Return the [X, Y] coordinate for the center point of the cell that contains the specified text.  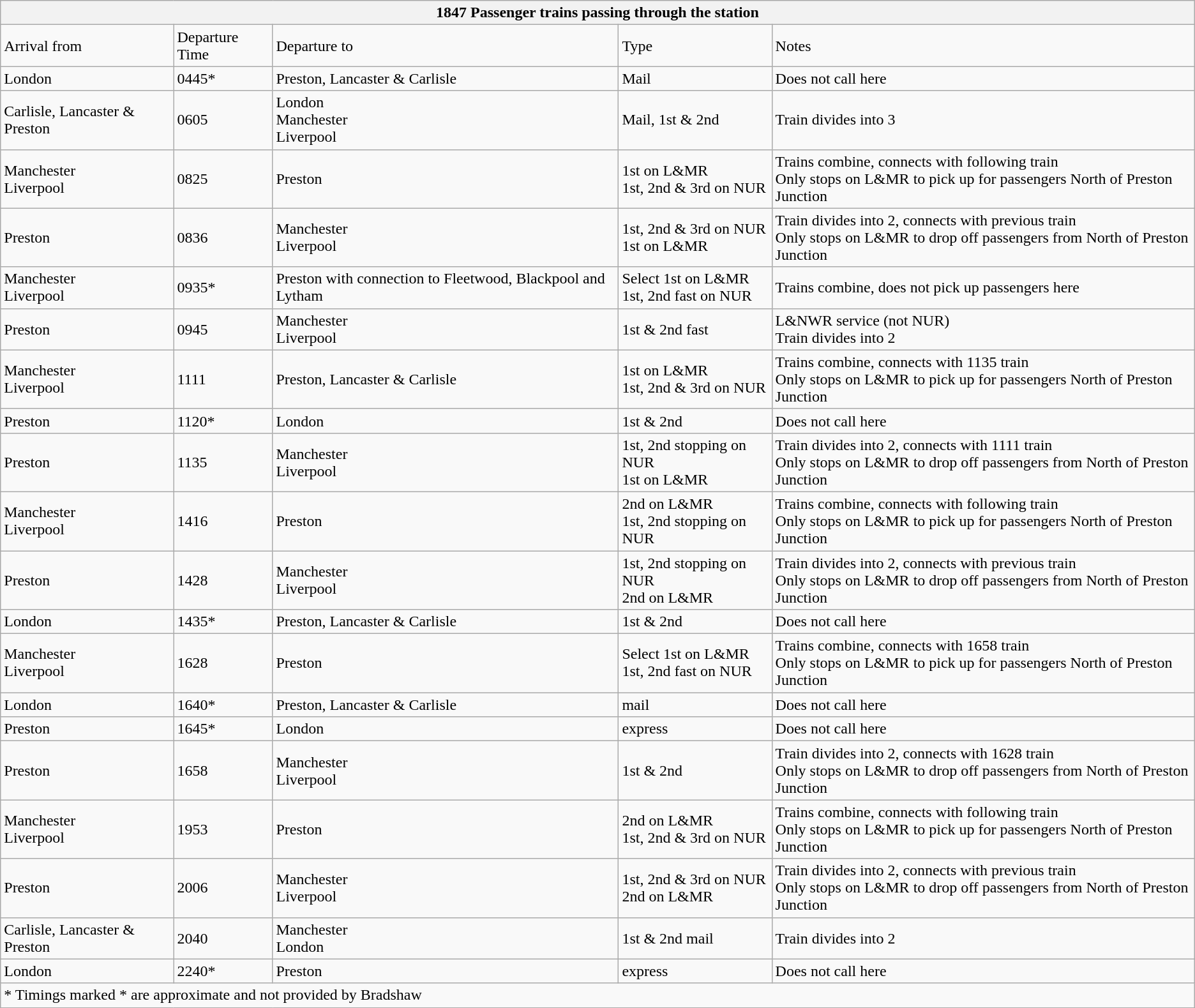
1428 [223, 580]
0825 [223, 179]
Notes [983, 46]
2006 [223, 888]
0836 [223, 237]
Departure Time [223, 46]
0605 [223, 120]
Arrival from [87, 46]
1st, 2nd & 3rd on NUR1st on L&MR [695, 237]
2240* [223, 971]
1847 Passenger trains passing through the station [597, 13]
1628 [223, 663]
1416 [223, 521]
0445* [223, 79]
2nd on L&MR1st, 2nd & 3rd on NUR [695, 829]
1435* [223, 622]
1st, 2nd stopping on NUR2nd on L&MR [695, 580]
1640* [223, 705]
1120* [223, 421]
* Timings marked * are approximate and not provided by Bradshaw [597, 995]
LondonManchesterLiverpool [446, 120]
2nd on L&MR1st, 2nd stopping on NUR [695, 521]
Preston with connection to Fleetwood, Blackpool and Lytham [446, 287]
Train divides into 2 [983, 938]
1st & 2nd mail [695, 938]
Train divides into 2, connects with 1111 trainOnly stops on L&MR to drop off passengers from North of Preston Junction [983, 462]
Trains combine, does not pick up passengers here [983, 287]
Type [695, 46]
Train divides into 2, connects with 1628 trainOnly stops on L&MR to drop off passengers from North of Preston Junction [983, 771]
Trains combine, connects with 1658 trainOnly stops on L&MR to pick up for passengers North of Preston Junction [983, 663]
1658 [223, 771]
mail [695, 705]
Departure to [446, 46]
ManchesterLondon [446, 938]
Mail [695, 79]
1st & 2nd fast [695, 329]
Train divides into 3 [983, 120]
1st, 2nd stopping on NUR1st on L&MR [695, 462]
0945 [223, 329]
1953 [223, 829]
2040 [223, 938]
1111 [223, 379]
1135 [223, 462]
1645* [223, 729]
Mail, 1st & 2nd [695, 120]
1st, 2nd & 3rd on NUR2nd on L&MR [695, 888]
L&NWR service (not NUR)Train divides into 2 [983, 329]
Trains combine, connects with 1135 trainOnly stops on L&MR to pick up for passengers North of Preston Junction [983, 379]
0935* [223, 287]
